Find where the given text appears and provide that cell's center as (X, Y) coordinate. 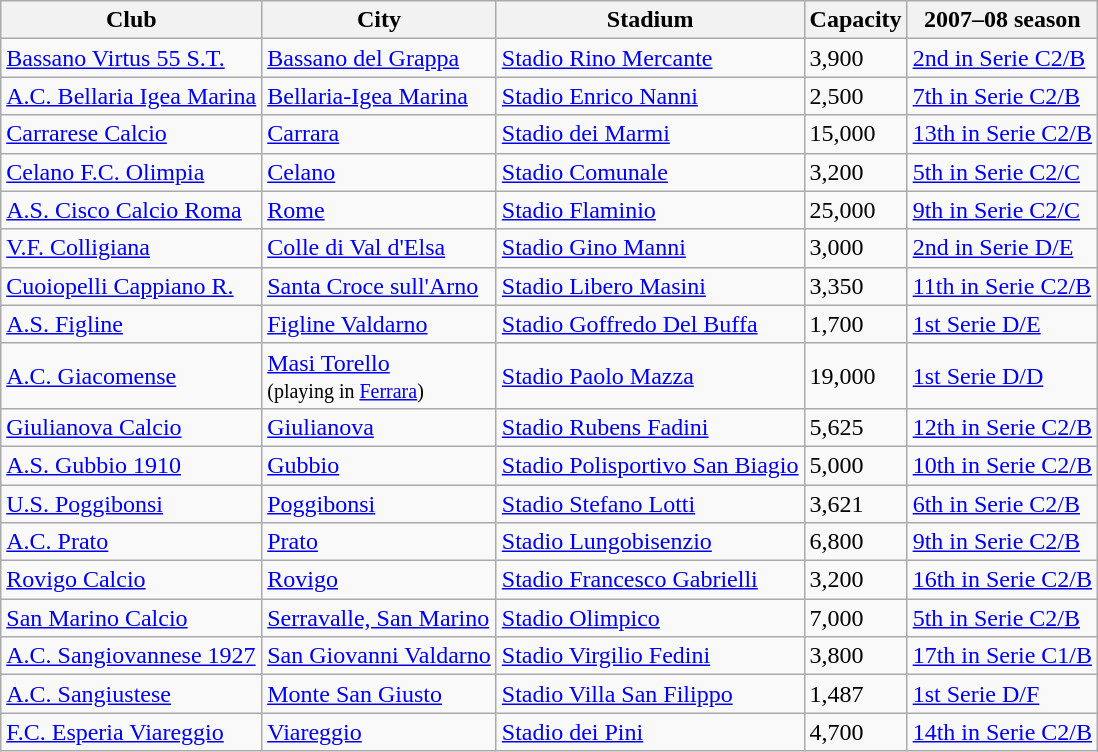
Stadio Comunale (650, 172)
25,000 (856, 210)
9th in Serie C2/C (1002, 210)
Bellaria-Igea Marina (380, 96)
1st Serie D/F (1002, 694)
16th in Serie C2/B (1002, 580)
1,487 (856, 694)
7th in Serie C2/B (1002, 96)
A.S. Cisco Calcio Roma (132, 210)
Stadio Virgilio Fedini (650, 656)
Stadio Libero Masini (650, 286)
5,000 (856, 465)
Stadio Goffredo Del Buffa (650, 324)
2nd in Serie D/E (1002, 248)
Stadio dei Marmi (650, 134)
Bassano del Grappa (380, 58)
Stadio Paolo Mazza (650, 376)
Santa Croce sull'Arno (380, 286)
Stadio Olimpico (650, 618)
V.F. Colligiana (132, 248)
U.S. Poggibonsi (132, 503)
Viareggio (380, 732)
6th in Serie C2/B (1002, 503)
11th in Serie C2/B (1002, 286)
Stadio Stefano Lotti (650, 503)
Masi Torello(playing in Ferrara) (380, 376)
A.C. Sangiustese (132, 694)
3,000 (856, 248)
6,800 (856, 542)
Stadio Rino Mercante (650, 58)
Rome (380, 210)
Stadio Flaminio (650, 210)
1st Serie D/E (1002, 324)
Carrarese Calcio (132, 134)
2,500 (856, 96)
Prato (380, 542)
12th in Serie C2/B (1002, 427)
Stadio Villa San Filippo (650, 694)
2nd in Serie C2/B (1002, 58)
4,700 (856, 732)
3,621 (856, 503)
Stadio Gino Manni (650, 248)
Stadio Enrico Nanni (650, 96)
Colle di Val d'Elsa (380, 248)
Rovigo (380, 580)
17th in Serie C1/B (1002, 656)
San Giovanni Valdarno (380, 656)
A.C. Bellaria Igea Marina (132, 96)
Carrara (380, 134)
5,625 (856, 427)
A.C. Giacomense (132, 376)
1st Serie D/D (1002, 376)
7,000 (856, 618)
Monte San Giusto (380, 694)
San Marino Calcio (132, 618)
Figline Valdarno (380, 324)
3,800 (856, 656)
Stadio Francesco Gabrielli (650, 580)
13th in Serie C2/B (1002, 134)
Bassano Virtus 55 S.T. (132, 58)
Stadio Lungobisenzio (650, 542)
5th in Serie C2/C (1002, 172)
9th in Serie C2/B (1002, 542)
15,000 (856, 134)
19,000 (856, 376)
Celano F.C. Olimpia (132, 172)
3,350 (856, 286)
1,700 (856, 324)
Stadio Polisportivo San Biagio (650, 465)
F.C. Esperia Viareggio (132, 732)
10th in Serie C2/B (1002, 465)
Poggibonsi (380, 503)
Stadio dei Pini (650, 732)
A.C. Prato (132, 542)
2007–08 season (1002, 20)
Club (132, 20)
5th in Serie C2/B (1002, 618)
A.C. Sangiovannese 1927 (132, 656)
Stadio Rubens Fadini (650, 427)
Stadium (650, 20)
A.S. Figline (132, 324)
Giulianova Calcio (132, 427)
14th in Serie C2/B (1002, 732)
Celano (380, 172)
City (380, 20)
3,900 (856, 58)
A.S. Gubbio 1910 (132, 465)
Gubbio (380, 465)
Cuoiopelli Cappiano R. (132, 286)
Rovigo Calcio (132, 580)
Capacity (856, 20)
Giulianova (380, 427)
Serravalle, San Marino (380, 618)
